Output the (X, Y) coordinate of the center of the cell containing the given text.  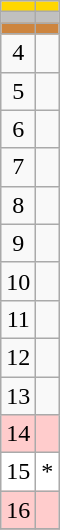
11 (18, 319)
8 (18, 205)
14 (18, 434)
13 (18, 395)
6 (18, 129)
4 (18, 53)
10 (18, 281)
16 (18, 510)
15 (18, 472)
9 (18, 243)
12 (18, 357)
5 (18, 91)
* (48, 472)
7 (18, 167)
